Provide the (X, Y) coordinate of the cell's center where the given text is located.  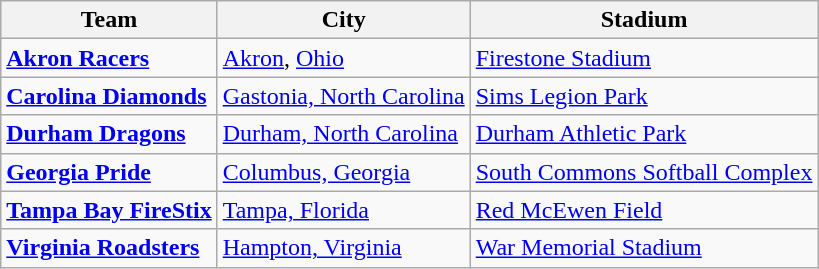
Carolina Diamonds (109, 96)
Stadium (644, 20)
Team (109, 20)
Columbus, Georgia (344, 172)
City (344, 20)
Durham Athletic Park (644, 134)
Durham Dragons (109, 134)
Akron, Ohio (344, 58)
Sims Legion Park (644, 96)
Georgia Pride (109, 172)
Durham, North Carolina (344, 134)
Tampa Bay FireStix (109, 210)
Tampa, Florida (344, 210)
War Memorial Stadium (644, 248)
Akron Racers (109, 58)
Virginia Roadsters (109, 248)
Hampton, Virginia (344, 248)
South Commons Softball Complex (644, 172)
Red McEwen Field (644, 210)
Firestone Stadium (644, 58)
Gastonia, North Carolina (344, 96)
